Find where the given text appears and provide that cell's center as [x, y] coordinate. 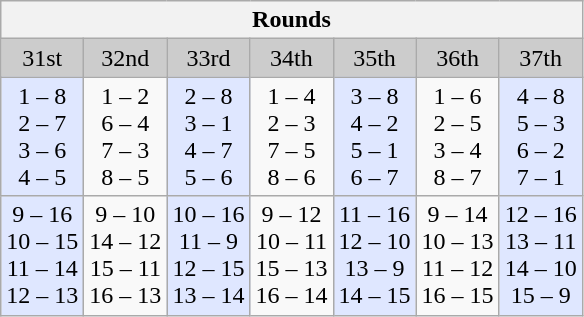
34th [292, 58]
9 – 1410 – 1311 – 1216 – 15 [458, 256]
3 – 84 – 25 – 16 – 7 [374, 136]
31st [42, 58]
37th [540, 58]
2 – 83 – 14 – 75 – 6 [208, 136]
35th [374, 58]
1 – 82 – 73 – 64 – 5 [42, 136]
Rounds [292, 20]
36th [458, 58]
12 – 1613 – 1114 – 1015 – 9 [540, 256]
1 – 62 – 53 – 48 – 7 [458, 136]
9 – 1210 – 1115 – 1316 – 14 [292, 256]
9 – 1014 – 1215 – 1116 – 13 [126, 256]
10 – 1611 – 912 – 1513 – 14 [208, 256]
4 – 85 – 36 – 27 – 1 [540, 136]
1 – 42 – 37 – 58 – 6 [292, 136]
32nd [126, 58]
33rd [208, 58]
11 – 1612 – 1013 – 914 – 15 [374, 256]
1 – 26 – 47 – 38 – 5 [126, 136]
9 – 1610 – 1511 – 1412 – 13 [42, 256]
